Return [X, Y] of the center of cell containing provided text 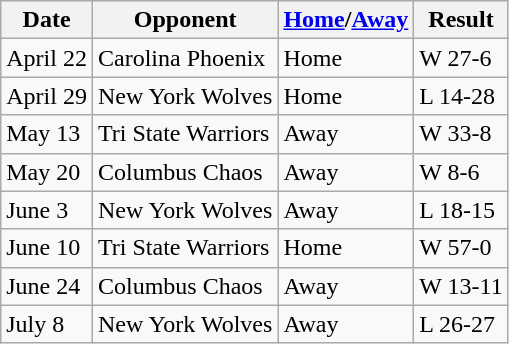
W 57-0 [461, 248]
W 8-6 [461, 172]
W 33-8 [461, 134]
L 26-27 [461, 324]
Date [47, 20]
Result [461, 20]
April 29 [47, 96]
June 10 [47, 248]
May 20 [47, 172]
Carolina Phoenix [184, 58]
April 22 [47, 58]
May 13 [47, 134]
Opponent [184, 20]
Home/Away [346, 20]
W 27-6 [461, 58]
July 8 [47, 324]
L 14-28 [461, 96]
L 18-15 [461, 210]
June 3 [47, 210]
W 13-11 [461, 286]
June 24 [47, 286]
